From the cell containing the given text, extract its center point as (X, Y) coordinate. 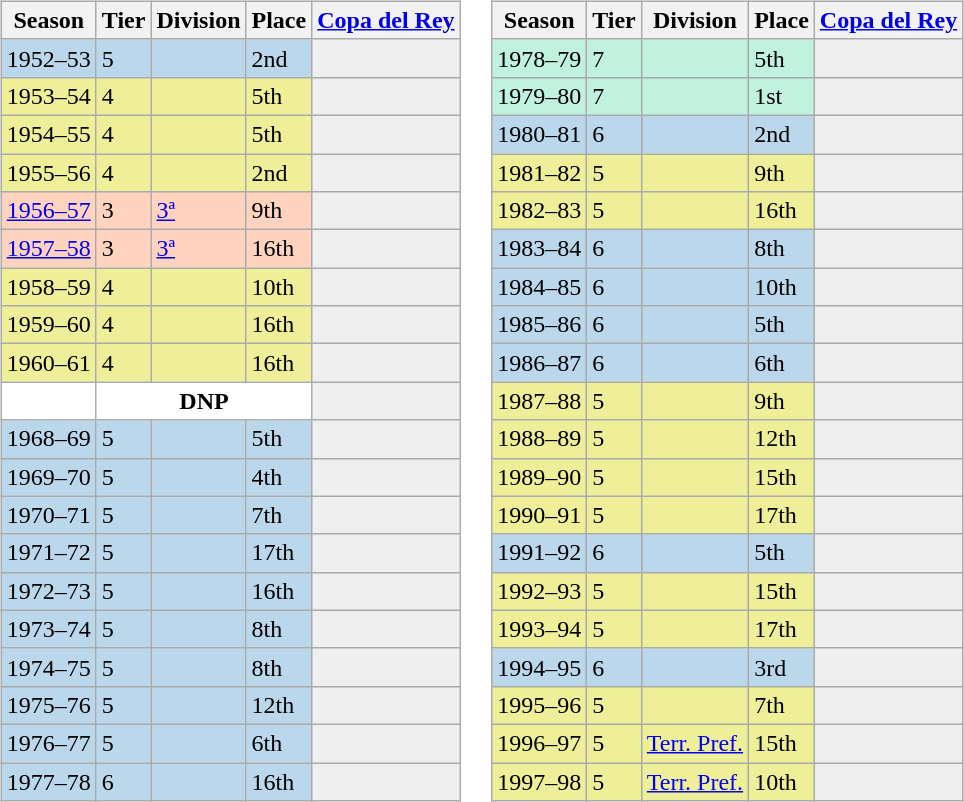
1993–94 (540, 629)
1st (782, 96)
DNP (204, 401)
1987–88 (540, 401)
1968–69 (48, 439)
1980–81 (540, 134)
1991–92 (540, 553)
1992–93 (540, 591)
1969–70 (48, 477)
1979–80 (540, 96)
1996–97 (540, 743)
4th (279, 477)
1994–95 (540, 667)
1952–53 (48, 58)
1975–76 (48, 705)
1976–77 (48, 743)
1986–87 (540, 363)
1953–54 (48, 96)
1974–75 (48, 667)
1977–78 (48, 781)
1970–71 (48, 515)
1990–91 (540, 515)
1957–58 (48, 249)
1973–74 (48, 629)
1985–86 (540, 325)
1988–89 (540, 439)
1954–55 (48, 134)
1955–56 (48, 173)
1972–73 (48, 591)
1983–84 (540, 249)
1982–83 (540, 211)
1978–79 (540, 58)
3rd (782, 667)
1981–82 (540, 173)
1984–85 (540, 287)
1989–90 (540, 477)
1960–61 (48, 363)
1995–96 (540, 705)
1956–57 (48, 211)
1959–60 (48, 325)
1971–72 (48, 553)
1958–59 (48, 287)
1997–98 (540, 781)
